Output the (x, y) coordinate of the center of the cell containing the given text.  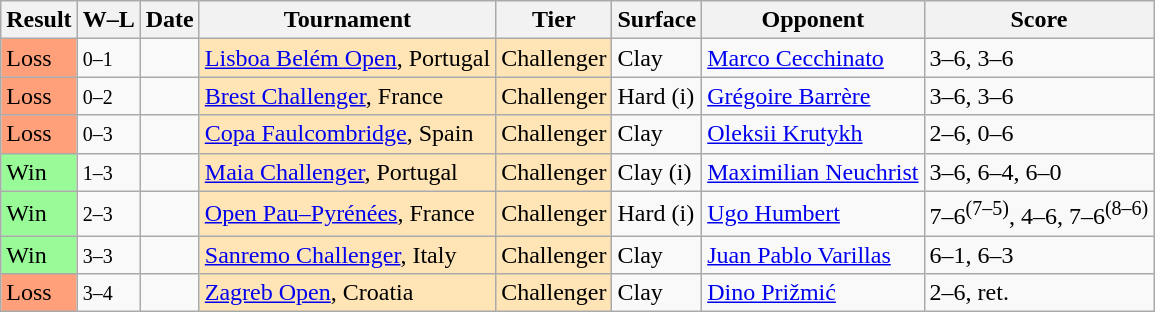
Oleksii Krutykh (813, 134)
Lisboa Belém Open, Portugal (347, 58)
Date (170, 20)
0–3 (108, 134)
Maximilian Neuchrist (813, 172)
Maia Challenger, Portugal (347, 172)
Brest Challenger, France (347, 96)
2–6, 0–6 (1039, 134)
3–6, 6–4, 6–0 (1039, 172)
3–4 (108, 293)
3–3 (108, 255)
Clay (i) (657, 172)
W–L (108, 20)
7–6(7–5), 4–6, 7–6(8–6) (1039, 214)
1–3 (108, 172)
Zagreb Open, Croatia (347, 293)
Opponent (813, 20)
Sanremo Challenger, Italy (347, 255)
0–2 (108, 96)
Tournament (347, 20)
2–6, ret. (1039, 293)
Ugo Humbert (813, 214)
6–1, 6–3 (1039, 255)
Juan Pablo Varillas (813, 255)
0–1 (108, 58)
Open Pau–Pyrénées, France (347, 214)
Marco Cecchinato (813, 58)
Dino Prižmić (813, 293)
Score (1039, 20)
Result (39, 20)
Tier (554, 20)
2–3 (108, 214)
Copa Faulcombridge, Spain (347, 134)
Surface (657, 20)
Grégoire Barrère (813, 96)
